Locate the cell with the specified text and output its (X, Y) center coordinate. 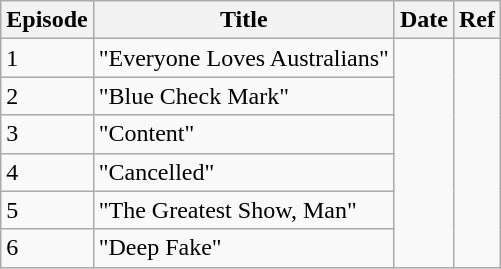
Title (244, 20)
"The Greatest Show, Man" (244, 210)
2 (47, 96)
Ref (476, 20)
"Deep Fake" (244, 248)
6 (47, 248)
"Blue Check Mark" (244, 96)
"Content" (244, 134)
"Cancelled" (244, 172)
1 (47, 58)
Episode (47, 20)
5 (47, 210)
"Everyone Loves Australians" (244, 58)
3 (47, 134)
4 (47, 172)
Date (424, 20)
